From the cell containing the given text, extract its center point as [X, Y] coordinate. 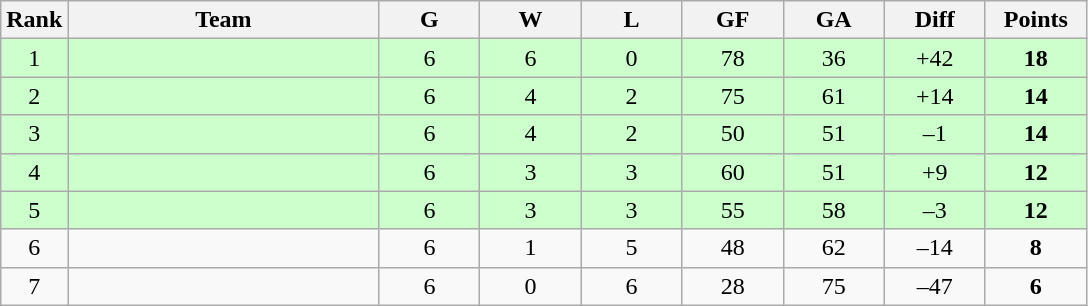
50 [732, 134]
GA [834, 20]
+42 [934, 58]
36 [834, 58]
+14 [934, 96]
7 [34, 286]
Team [224, 20]
–14 [934, 248]
60 [732, 172]
–1 [934, 134]
–47 [934, 286]
G [430, 20]
18 [1036, 58]
78 [732, 58]
+9 [934, 172]
55 [732, 210]
8 [1036, 248]
Diff [934, 20]
Rank [34, 20]
W [530, 20]
28 [732, 286]
62 [834, 248]
–3 [934, 210]
48 [732, 248]
58 [834, 210]
GF [732, 20]
Points [1036, 20]
L [632, 20]
61 [834, 96]
